Scan for the cell matching the given text and deliver its (x, y) coordinate at center. 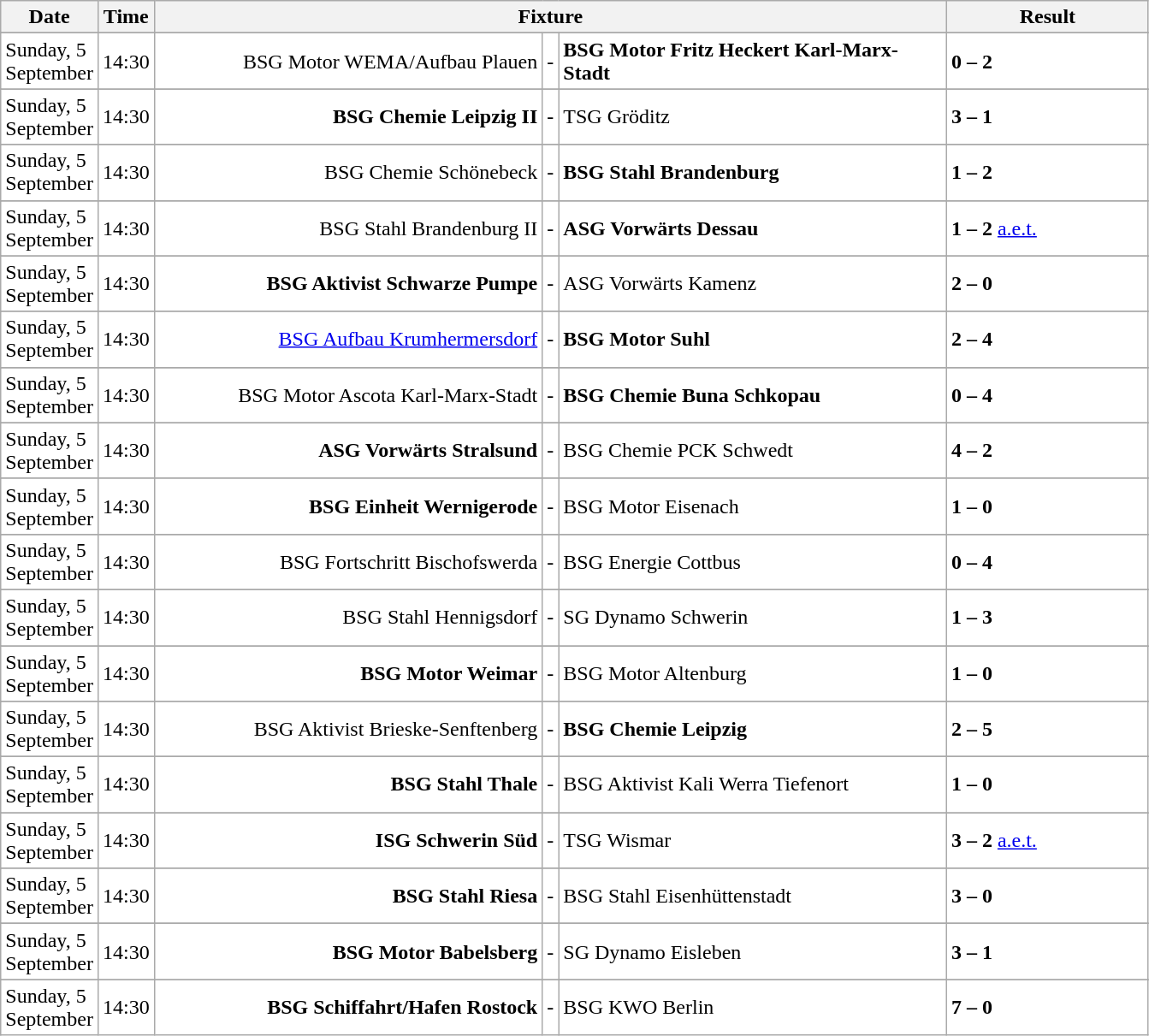
BSG Stahl Eisenhüttenstadt (753, 897)
1 – 3 (1047, 618)
4 – 2 (1047, 450)
BSG Aktivist Brieske-Senftenberg (348, 729)
BSG Motor Fritz Heckert Karl-Marx-Stadt (753, 62)
3 – 0 (1047, 897)
1 – 2 a.e.t. (1047, 228)
BSG Stahl Brandenburg (753, 173)
BSG Motor Weimar (348, 672)
BSG Chemie Leipzig (753, 729)
Time (126, 17)
1 – 2 (1047, 173)
BSG Schiffahrt/Hafen Rostock (348, 1008)
SG Dynamo Eisleben (753, 951)
BSG Chemie PCK Schwedt (753, 450)
BSG Aktivist Schwarze Pumpe (348, 284)
ASG Vorwärts Dessau (753, 228)
TSG Gröditz (753, 116)
0 – 2 (1047, 62)
3 – 2 a.e.t. (1047, 840)
7 – 0 (1047, 1008)
BSG Aufbau Krumhermersdorf (348, 339)
ASG Vorwärts Kamenz (753, 284)
Fixture (550, 17)
ASG Vorwärts Stralsund (348, 450)
BSG Einheit Wernigerode (348, 506)
BSG KWO Berlin (753, 1008)
BSG Motor Ascota Karl-Marx-Stadt (348, 395)
BSG Stahl Thale (348, 785)
BSG Aktivist Kali Werra Tiefenort (753, 785)
BSG Motor Babelsberg (348, 951)
2 – 5 (1047, 729)
ISG Schwerin Süd (348, 840)
BSG Chemie Schönebeck (348, 173)
BSG Energie Cottbus (753, 561)
BSG Motor Altenburg (753, 672)
BSG Chemie Buna Schkopau (753, 395)
BSG Stahl Riesa (348, 897)
Date (50, 17)
SG Dynamo Schwerin (753, 618)
TSG Wismar (753, 840)
BSG Fortschritt Bischofswerda (348, 561)
BSG Chemie Leipzig II (348, 116)
BSG Motor Eisenach (753, 506)
BSG Stahl Hennigsdorf (348, 618)
2 – 4 (1047, 339)
Result (1047, 17)
2 – 0 (1047, 284)
BSG Stahl Brandenburg II (348, 228)
BSG Motor Suhl (753, 339)
BSG Motor WEMA/Aufbau Plauen (348, 62)
